Identify which cell holds the provided text, then report its (X, Y) central coordinate. 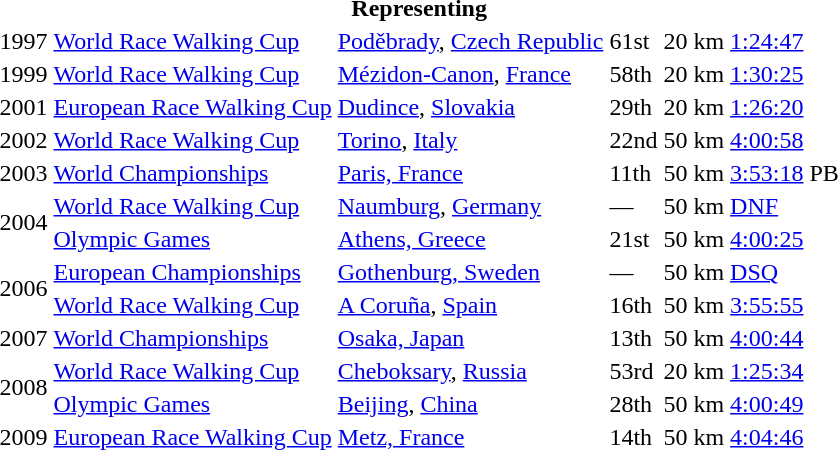
61st (634, 41)
11th (634, 173)
Osaka, Japan (470, 338)
Dudince, Slovakia (470, 107)
22nd (634, 140)
13th (634, 338)
Mézidon-Canon, France (470, 74)
Gothenburg, Sweden (470, 272)
European Race Walking Cup (192, 107)
Torino, Italy (470, 140)
21st (634, 239)
Beijing, China (470, 404)
58th (634, 74)
European Championships (192, 272)
53rd (634, 371)
29th (634, 107)
16th (634, 305)
Naumburg, Germany (470, 206)
Poděbrady, Czech Republic (470, 41)
Cheboksary, Russia (470, 371)
28th (634, 404)
A Coruña, Spain (470, 305)
Athens, Greece (470, 239)
Paris, France (470, 173)
